Locate the cell with the specified text and output its (X, Y) center coordinate. 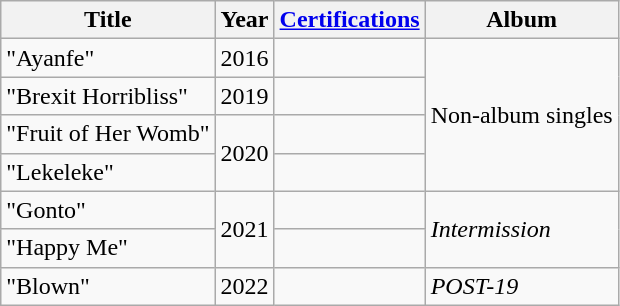
2020 (244, 153)
2022 (244, 286)
2019 (244, 96)
"Happy Me" (108, 248)
2021 (244, 229)
2016 (244, 58)
Title (108, 20)
"Blown" (108, 286)
"Gonto" (108, 210)
"Ayanfe" (108, 58)
Year (244, 20)
Certifications (350, 20)
"Brexit Horribliss" (108, 96)
"Fruit of Her Womb" (108, 134)
POST-19 (522, 286)
Album (522, 20)
Non-album singles (522, 115)
"Lekeleke" (108, 172)
Intermission (522, 229)
